Search for the cell housing the specified text and yield its (x, y) center coordinate. 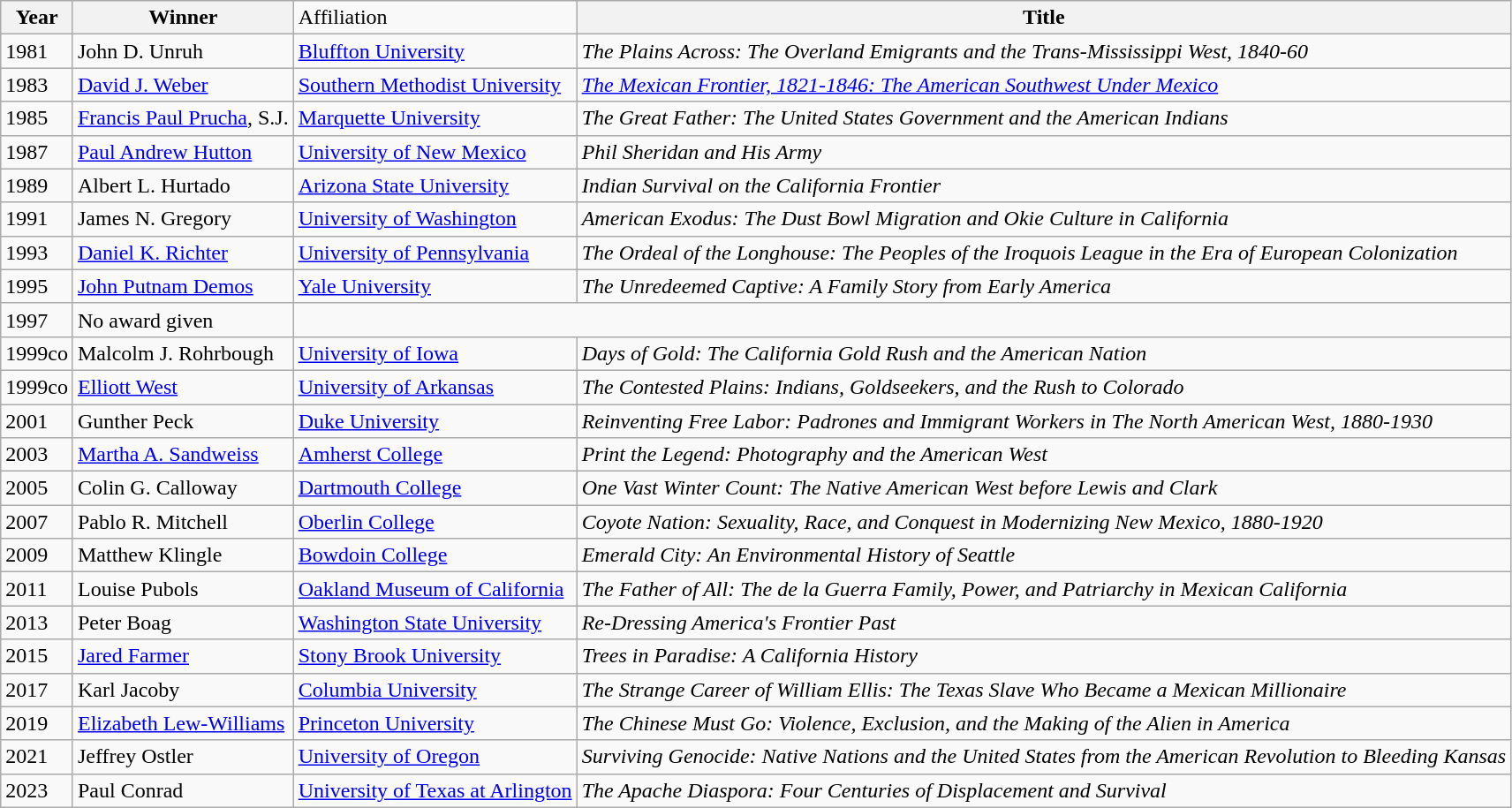
2013 (37, 623)
1983 (37, 85)
The Father of All: The de la Guerra Family, Power, and Patriarchy in Mexican California (1044, 589)
2015 (37, 656)
Princeton University (435, 723)
Oberlin College (435, 522)
Martha A. Sandweiss (183, 455)
2005 (37, 488)
Columbia University (435, 690)
David J. Weber (183, 85)
Louise Pubols (183, 589)
Re-Dressing America's Frontier Past (1044, 623)
No award given (183, 320)
Daniel K. Richter (183, 253)
The Apache Diaspora: Four Centuries of Displacement and Survival (1044, 790)
The Ordeal of the Longhouse: The Peoples of the Iroquois League in the Era of European Colonization (1044, 253)
Indian Survival on the California Frontier (1044, 185)
1995 (37, 286)
Washington State University (435, 623)
2007 (37, 522)
Affiliation (435, 18)
American Exodus: The Dust Bowl Migration and Okie Culture in California (1044, 219)
Arizona State University (435, 185)
Phil Sheridan and His Army (1044, 152)
Surviving Genocide: Native Nations and the United States from the American Revolution to Bleeding Kansas (1044, 757)
2003 (37, 455)
Matthew Klingle (183, 555)
John D. Unruh (183, 51)
Title (1044, 18)
1985 (37, 118)
Paul Andrew Hutton (183, 152)
2023 (37, 790)
Trees in Paradise: A California History (1044, 656)
University of Washington (435, 219)
Print the Legend: Photography and the American West (1044, 455)
Malcolm J. Rohrbough (183, 353)
1993 (37, 253)
2011 (37, 589)
Year (37, 18)
2021 (37, 757)
1989 (37, 185)
Karl Jacoby (183, 690)
The Chinese Must Go: Violence, Exclusion, and the Making of the Alien in America (1044, 723)
Bowdoin College (435, 555)
Colin G. Calloway (183, 488)
University of Oregon (435, 757)
University of New Mexico (435, 152)
Reinventing Free Labor: Padrones and Immigrant Workers in The North American West, 1880-1930 (1044, 421)
Jared Farmer (183, 656)
Days of Gold: The California Gold Rush and the American Nation (1044, 353)
1987 (37, 152)
The Plains Across: The Overland Emigrants and the Trans-Mississippi West, 1840-60 (1044, 51)
The Contested Plains: Indians, Goldseekers, and the Rush to Colorado (1044, 387)
Duke University (435, 421)
John Putnam Demos (183, 286)
Emerald City: An Environmental History of Seattle (1044, 555)
The Unredeemed Captive: A Family Story from Early America (1044, 286)
Jeffrey Ostler (183, 757)
Southern Methodist University (435, 85)
The Great Father: The United States Government and the American Indians (1044, 118)
Dartmouth College (435, 488)
Yale University (435, 286)
Gunther Peck (183, 421)
1981 (37, 51)
Albert L. Hurtado (183, 185)
University of Iowa (435, 353)
2009 (37, 555)
James N. Gregory (183, 219)
Francis Paul Prucha, S.J. (183, 118)
University of Texas at Arlington (435, 790)
University of Arkansas (435, 387)
Coyote Nation: Sexuality, Race, and Conquest in Modernizing New Mexico, 1880-1920 (1044, 522)
One Vast Winter Count: The Native American West before Lewis and Clark (1044, 488)
1991 (37, 219)
Oakland Museum of California (435, 589)
Peter Boag (183, 623)
2019 (37, 723)
Paul Conrad (183, 790)
Winner (183, 18)
Elizabeth Lew-Williams (183, 723)
Stony Brook University (435, 656)
1997 (37, 320)
University of Pennsylvania (435, 253)
Marquette University (435, 118)
Pablo R. Mitchell (183, 522)
2001 (37, 421)
The Mexican Frontier, 1821-1846: The American Southwest Under Mexico (1044, 85)
Bluffton University (435, 51)
The Strange Career of William Ellis: The Texas Slave Who Became a Mexican Millionaire (1044, 690)
2017 (37, 690)
Elliott West (183, 387)
Amherst College (435, 455)
